Search for the cell housing the specified text and yield its (X, Y) center coordinate. 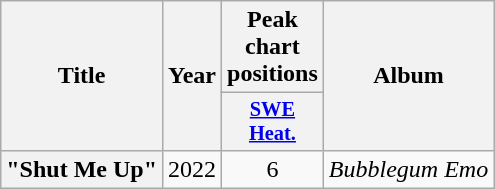
Year (192, 76)
Bubblegum Emo (408, 169)
2022 (192, 169)
"Shut Me Up" (82, 169)
SWEHeat. (273, 122)
Album (408, 76)
Peak chart positions (273, 47)
6 (273, 169)
Title (82, 76)
